Output the [x, y] coordinate of the center of the cell containing the given text.  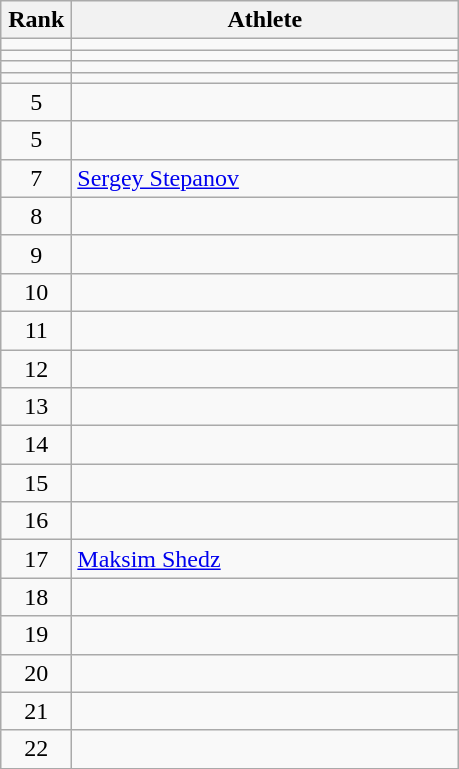
8 [36, 216]
9 [36, 254]
17 [36, 559]
10 [36, 292]
Rank [36, 20]
15 [36, 483]
20 [36, 673]
21 [36, 711]
14 [36, 445]
12 [36, 369]
11 [36, 330]
Maksim Shedz [265, 559]
18 [36, 597]
Athlete [265, 20]
Sergey Stepanov [265, 178]
13 [36, 407]
19 [36, 635]
22 [36, 749]
7 [36, 178]
16 [36, 521]
